Output the [X, Y] coordinate of the center of the cell containing the given text.  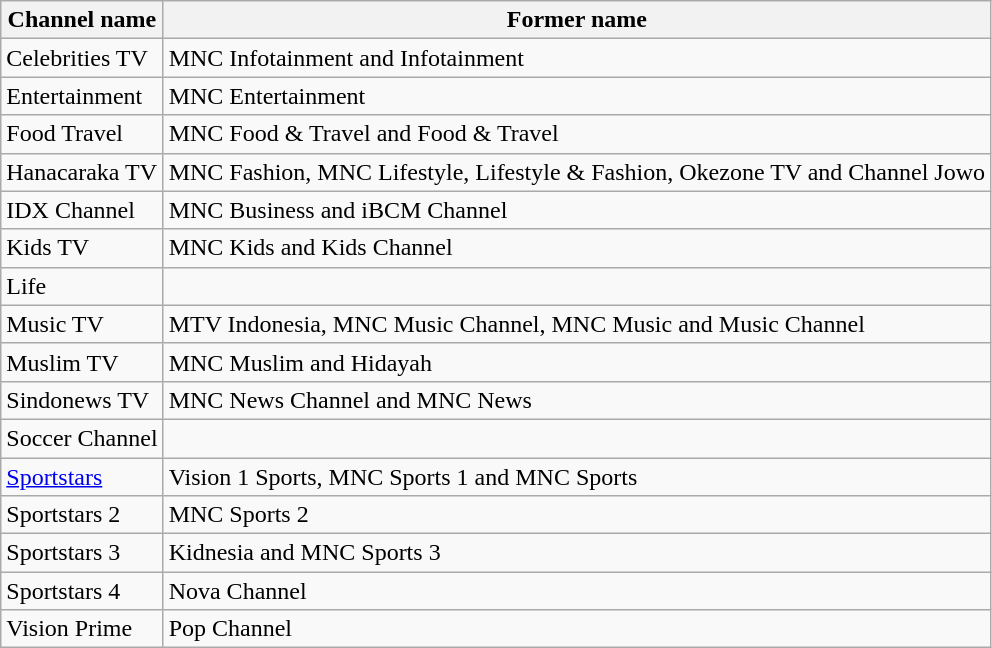
Celebrities TV [82, 58]
Food Travel [82, 134]
MNC News Channel and MNC News [576, 400]
MNC Entertainment [576, 96]
MNC Food & Travel and Food & Travel [576, 134]
Entertainment [82, 96]
Channel name [82, 20]
Sportstars [82, 477]
Sindonews TV [82, 400]
Kidnesia and MNC Sports 3 [576, 553]
Music TV [82, 324]
Former name [576, 20]
Kids TV [82, 248]
Vision Prime [82, 629]
MNC Infotainment and Infotainment [576, 58]
Hanacaraka TV [82, 172]
MNC Sports 2 [576, 515]
Pop Channel [576, 629]
Sportstars 3 [82, 553]
Vision 1 Sports, MNC Sports 1 and MNC Sports [576, 477]
MTV Indonesia, MNC Music Channel, MNC Music and Music Channel [576, 324]
Muslim TV [82, 362]
Nova Channel [576, 591]
MNC Kids and Kids Channel [576, 248]
Life [82, 286]
IDX Channel [82, 210]
MNC Muslim and Hidayah [576, 362]
MNC Business and iBCM Channel [576, 210]
MNC Fashion, MNC Lifestyle, Lifestyle & Fashion, Okezone TV and Channel Jowo [576, 172]
Sportstars 2 [82, 515]
Soccer Channel [82, 438]
Sportstars 4 [82, 591]
